From the cell containing the given text, extract its center point as (x, y) coordinate. 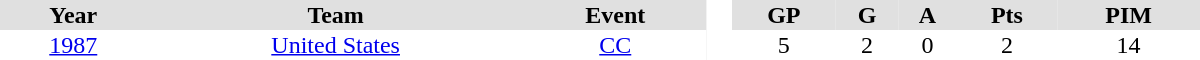
Team (336, 15)
Pts (1008, 15)
A (927, 15)
5 (784, 45)
G (867, 15)
1987 (74, 45)
United States (336, 45)
0 (927, 45)
Year (74, 15)
CC (616, 45)
GP (784, 15)
14 (1128, 45)
Event (616, 15)
PIM (1128, 15)
